Pinpoint the cell where the given text exists, returning its (x, y) midpoint coordinate. 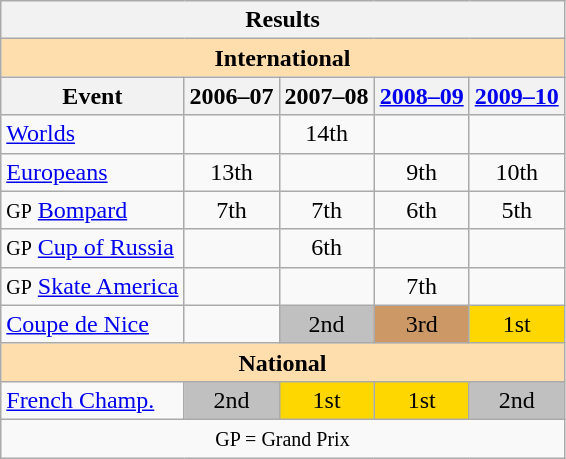
Results (283, 20)
GP = Grand Prix (283, 438)
Event (92, 96)
10th (516, 172)
2006–07 (232, 96)
GP Skate America (92, 286)
2009–10 (516, 96)
GP Cup of Russia (92, 248)
Worlds (92, 134)
International (283, 58)
GP Bompard (92, 210)
3rd (422, 324)
14th (326, 134)
2007–08 (326, 96)
National (283, 362)
2008–09 (422, 96)
9th (422, 172)
5th (516, 210)
Europeans (92, 172)
Coupe de Nice (92, 324)
French Champ. (92, 400)
13th (232, 172)
